Output the (X, Y) coordinate of the center of the cell containing the given text.  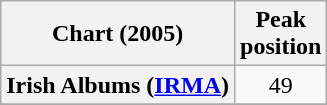
Chart (2005) (118, 34)
Peakposition (281, 34)
Irish Albums (IRMA) (118, 85)
49 (281, 85)
